Locate the cell with the specified text and output its (X, Y) center coordinate. 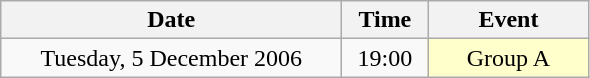
Event (508, 20)
Time (385, 20)
Tuesday, 5 December 2006 (172, 58)
19:00 (385, 58)
Group A (508, 58)
Date (172, 20)
